Return (X, Y) of the center of cell containing provided text 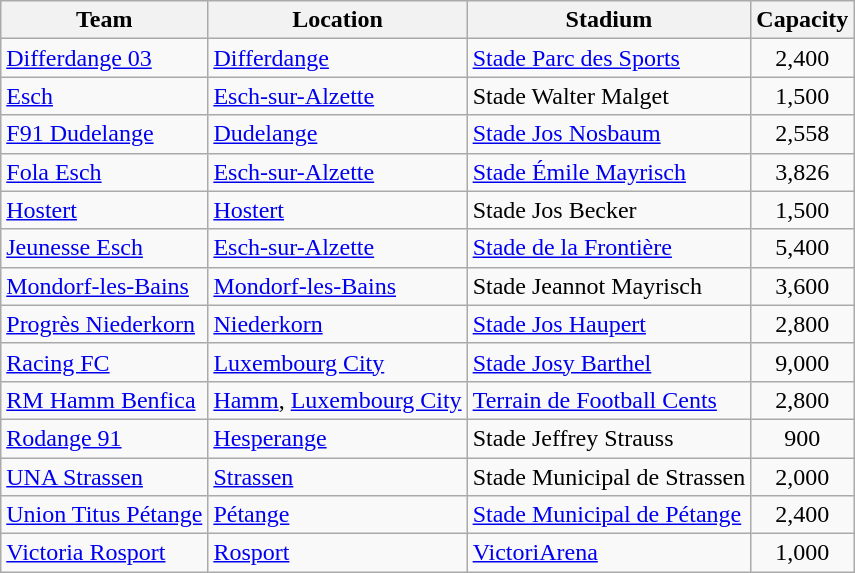
2,558 (802, 134)
Racing FC (104, 362)
3,826 (802, 172)
2,000 (802, 477)
Team (104, 20)
Progrès Niederkorn (104, 324)
1,000 (802, 553)
Rosport (338, 553)
Stade Jos Becker (609, 210)
Esch (104, 96)
Location (338, 20)
Dudelange (338, 134)
Stade de la Frontière (609, 248)
Stade Jos Nosbaum (609, 134)
Stade Municipal de Pétange (609, 515)
Stade Municipal de Strassen (609, 477)
Stade Jos Haupert (609, 324)
Victoria Rosport (104, 553)
RM Hamm Benfica (104, 400)
5,400 (802, 248)
UNA Strassen (104, 477)
900 (802, 438)
Union Titus Pétange (104, 515)
Niederkorn (338, 324)
9,000 (802, 362)
Differdange 03 (104, 58)
Strassen (338, 477)
Hamm, Luxembourg City (338, 400)
Fola Esch (104, 172)
Stadium (609, 20)
Stade Émile Mayrisch (609, 172)
Stade Parc des Sports (609, 58)
Hesperange (338, 438)
F91 Dudelange (104, 134)
Stade Jeffrey Strauss (609, 438)
Terrain de Football Cents (609, 400)
Luxembourg City (338, 362)
Stade Jeannot Mayrisch (609, 286)
Stade Walter Malget (609, 96)
Rodange 91 (104, 438)
Capacity (802, 20)
Differdange (338, 58)
VictoriArena (609, 553)
3,600 (802, 286)
Jeunesse Esch (104, 248)
Pétange (338, 515)
Stade Josy Barthel (609, 362)
